Return the [X, Y] coordinate for the center point of the cell that contains the specified text.  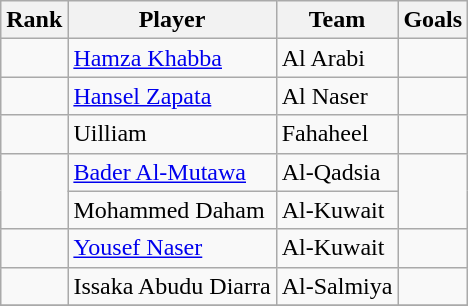
Al-Qadsia [337, 172]
Al-Salmiya [337, 286]
Mohammed Daham [172, 210]
Hamza Khabba [172, 58]
Al Arabi [337, 58]
Rank [34, 20]
Issaka Abudu Diarra [172, 286]
Goals [433, 20]
Hansel Zapata [172, 96]
Fahaheel [337, 134]
Uilliam [172, 134]
Player [172, 20]
Yousef Naser [172, 248]
Al Naser [337, 96]
Bader Al-Mutawa [172, 172]
Team [337, 20]
